Detect which cell encompasses the target text, then output its (x, y) center coordinate. 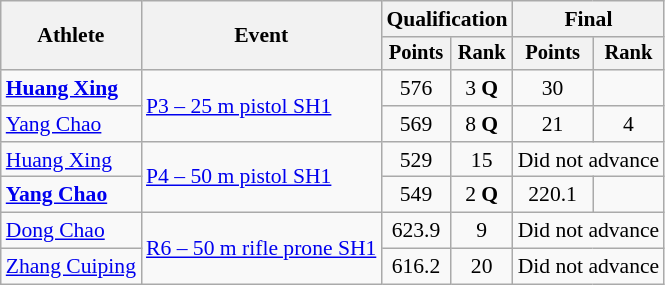
15 (482, 160)
Final (589, 19)
569 (416, 124)
Qualification (446, 19)
Dong Chao (71, 231)
21 (553, 124)
8 Q (482, 124)
576 (416, 88)
20 (482, 267)
616.2 (416, 267)
2 Q (482, 195)
4 (629, 124)
549 (416, 195)
P4 – 50 m pistol SH1 (261, 178)
30 (553, 88)
9 (482, 231)
P3 – 25 m pistol SH1 (261, 106)
529 (416, 160)
Athlete (71, 36)
623.9 (416, 231)
R6 – 50 m rifle prone SH1 (261, 248)
Zhang Cuiping (71, 267)
3 Q (482, 88)
220.1 (553, 195)
Event (261, 36)
